Extract the (X, Y) coordinate from the center of the cell holding the provided text.  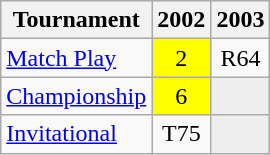
Match Play (76, 58)
2 (182, 58)
Invitational (76, 134)
R64 (240, 58)
2002 (182, 20)
T75 (182, 134)
2003 (240, 20)
Championship (76, 96)
Tournament (76, 20)
6 (182, 96)
